Detect which cell encompasses the target text, then output its [X, Y] center coordinate. 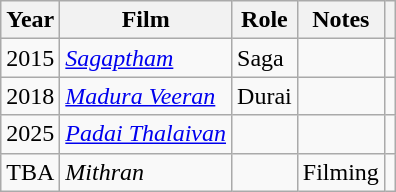
Sagaptham [146, 58]
TBA [30, 172]
Padai Thalaivan [146, 134]
Role [265, 20]
2018 [30, 96]
2015 [30, 58]
Year [30, 20]
Durai [265, 96]
Mithran [146, 172]
2025 [30, 134]
Saga [265, 58]
Madura Veeran [146, 96]
Film [146, 20]
Notes [340, 20]
Filming [340, 172]
